Identify which cell holds the provided text, then report its [x, y] central coordinate. 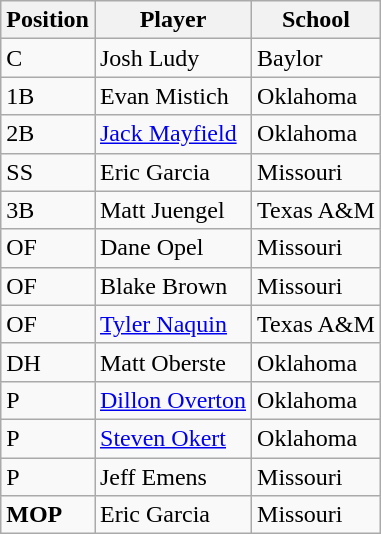
Matt Oberste [172, 362]
Matt Juengel [172, 210]
1B [48, 96]
3B [48, 210]
School [316, 20]
Evan Mistich [172, 96]
DH [48, 362]
Dillon Overton [172, 400]
Jeff Emens [172, 477]
2B [48, 134]
Tyler Naquin [172, 324]
MOP [48, 515]
Jack Mayfield [172, 134]
Dane Opel [172, 248]
Position [48, 20]
Baylor [316, 58]
Josh Ludy [172, 58]
SS [48, 172]
Player [172, 20]
Blake Brown [172, 286]
C [48, 58]
Steven Okert [172, 438]
